Extract the (X, Y) coordinate from the center of the cell holding the provided text.  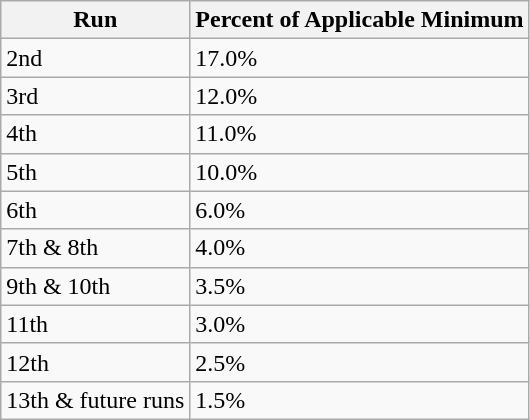
13th & future runs (96, 400)
11.0% (360, 134)
4.0% (360, 248)
2.5% (360, 362)
11th (96, 324)
12th (96, 362)
Run (96, 20)
3.0% (360, 324)
6.0% (360, 210)
4th (96, 134)
17.0% (360, 58)
Percent of Applicable Minimum (360, 20)
2nd (96, 58)
1.5% (360, 400)
3rd (96, 96)
7th & 8th (96, 248)
12.0% (360, 96)
3.5% (360, 286)
6th (96, 210)
10.0% (360, 172)
5th (96, 172)
9th & 10th (96, 286)
